Provide the [x, y] coordinate of the cell's center where the given text is located.  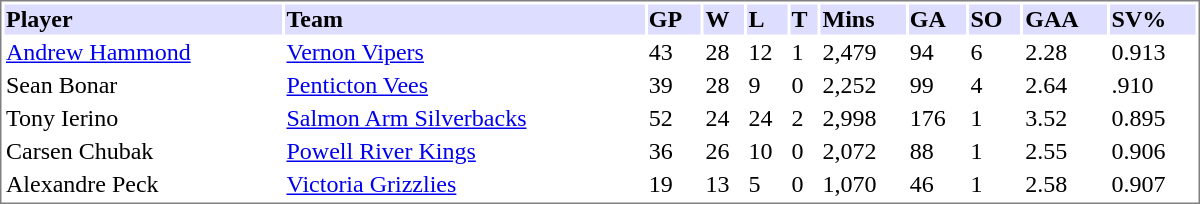
176 [937, 119]
0.907 [1152, 185]
Powell River Kings [464, 151]
0.913 [1152, 53]
13 [724, 185]
39 [674, 85]
Alexandre Peck [143, 185]
4 [995, 85]
GA [937, 19]
Salmon Arm Silverbacks [464, 119]
Team [464, 19]
Victoria Grizzlies [464, 185]
L [767, 19]
Vernon Vipers [464, 53]
43 [674, 53]
1,070 [863, 185]
Sean Bonar [143, 85]
2 [804, 119]
6 [995, 53]
2.58 [1066, 185]
.910 [1152, 85]
Mins [863, 19]
46 [937, 185]
2.28 [1066, 53]
12 [767, 53]
Penticton Vees [464, 85]
Player [143, 19]
2,072 [863, 151]
2,252 [863, 85]
GP [674, 19]
T [804, 19]
0.906 [1152, 151]
5 [767, 185]
9 [767, 85]
Andrew Hammond [143, 53]
88 [937, 151]
94 [937, 53]
SV% [1152, 19]
52 [674, 119]
SO [995, 19]
19 [674, 185]
Tony Ierino [143, 119]
0.895 [1152, 119]
26 [724, 151]
Carsen Chubak [143, 151]
2,479 [863, 53]
99 [937, 85]
3.52 [1066, 119]
10 [767, 151]
GAA [1066, 19]
2.55 [1066, 151]
W [724, 19]
2,998 [863, 119]
36 [674, 151]
2.64 [1066, 85]
